Detect which cell encompasses the target text, then output its [X, Y] center coordinate. 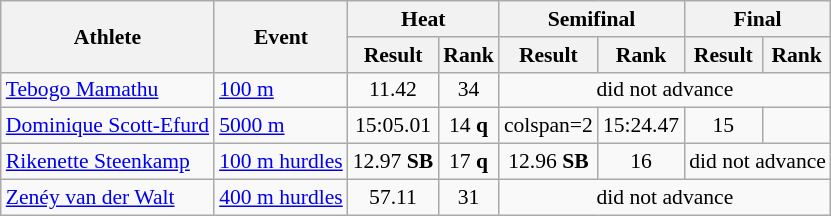
12.97 SB [394, 162]
Athlete [108, 36]
Final [758, 19]
31 [468, 197]
Tebogo Mamathu [108, 90]
400 m hurdles [281, 197]
17 q [468, 162]
Zenéy van der Walt [108, 197]
11.42 [394, 90]
34 [468, 90]
colspan=2 [548, 126]
Heat [424, 19]
Semifinal [592, 19]
5000 m [281, 126]
Dominique Scott-Efurd [108, 126]
15:24.47 [641, 126]
12.96 SB [548, 162]
Rikenette Steenkamp [108, 162]
100 m hurdles [281, 162]
14 q [468, 126]
16 [641, 162]
100 m [281, 90]
Event [281, 36]
15:05.01 [394, 126]
57.11 [394, 197]
15 [723, 126]
